Output the (x, y) coordinate of the center of the cell containing the given text.  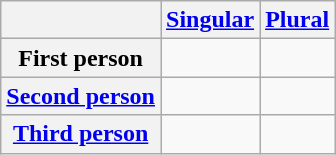
Third person (81, 134)
Singular (210, 20)
First person (81, 58)
Plural (298, 20)
Second person (81, 96)
